Pinpoint the cell where the given text exists, returning its (X, Y) midpoint coordinate. 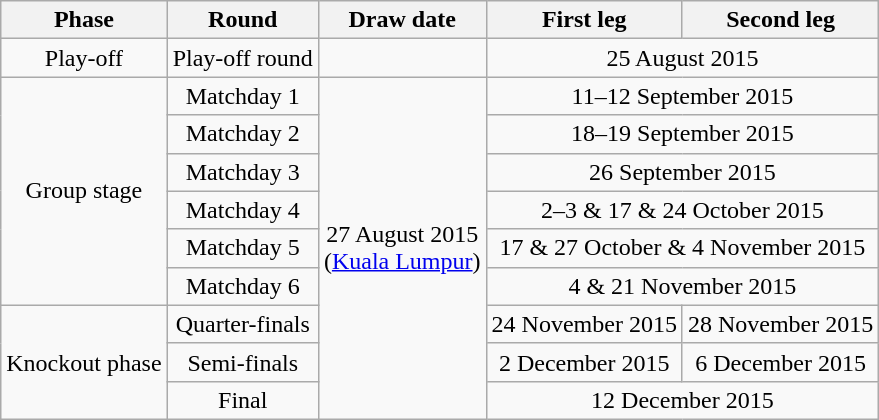
Second leg (780, 20)
Matchday 5 (242, 248)
25 August 2015 (682, 58)
Matchday 6 (242, 286)
26 September 2015 (682, 172)
Draw date (402, 20)
Round (242, 20)
Play-off (84, 58)
Matchday 2 (242, 134)
17 & 27 October & 4 November 2015 (682, 248)
2 December 2015 (584, 362)
18–19 September 2015 (682, 134)
Matchday 3 (242, 172)
Matchday 4 (242, 210)
28 November 2015 (780, 324)
Knockout phase (84, 362)
Play-off round (242, 58)
12 December 2015 (682, 400)
24 November 2015 (584, 324)
Group stage (84, 191)
Matchday 1 (242, 96)
Final (242, 400)
4 & 21 November 2015 (682, 286)
11–12 September 2015 (682, 96)
Quarter-finals (242, 324)
Semi-finals (242, 362)
2–3 & 17 & 24 October 2015 (682, 210)
6 December 2015 (780, 362)
Phase (84, 20)
First leg (584, 20)
27 August 2015(Kuala Lumpur) (402, 248)
